Detect which cell encompasses the target text, then output its (X, Y) center coordinate. 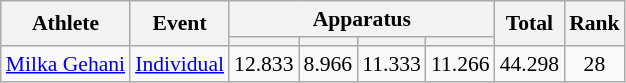
Event (180, 24)
44.298 (530, 64)
11.333 (392, 64)
Apparatus (362, 19)
Milka Gehani (66, 64)
11.266 (460, 64)
28 (594, 64)
Rank (594, 24)
12.833 (264, 64)
8.966 (328, 64)
Individual (180, 64)
Total (530, 24)
Athlete (66, 24)
